Search for the cell housing the specified text and yield its [X, Y] center coordinate. 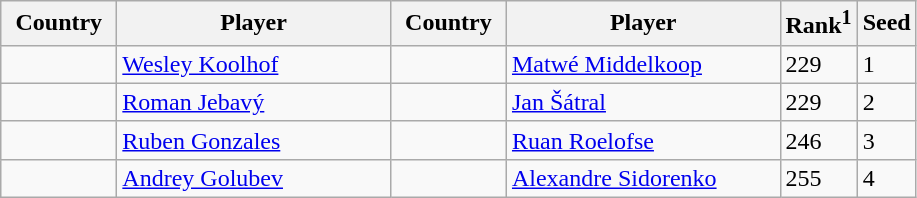
Seed [886, 24]
Jan Šátral [643, 102]
Roman Jebavý [254, 102]
Alexandre Sidorenko [643, 178]
3 [886, 140]
Ruan Roelofse [643, 140]
246 [818, 140]
Ruben Gonzales [254, 140]
Matwé Middelkoop [643, 64]
Andrey Golubev [254, 178]
2 [886, 102]
4 [886, 178]
Rank1 [818, 24]
1 [886, 64]
Wesley Koolhof [254, 64]
255 [818, 178]
